Output the (x, y) coordinate of the center of the cell containing the given text.  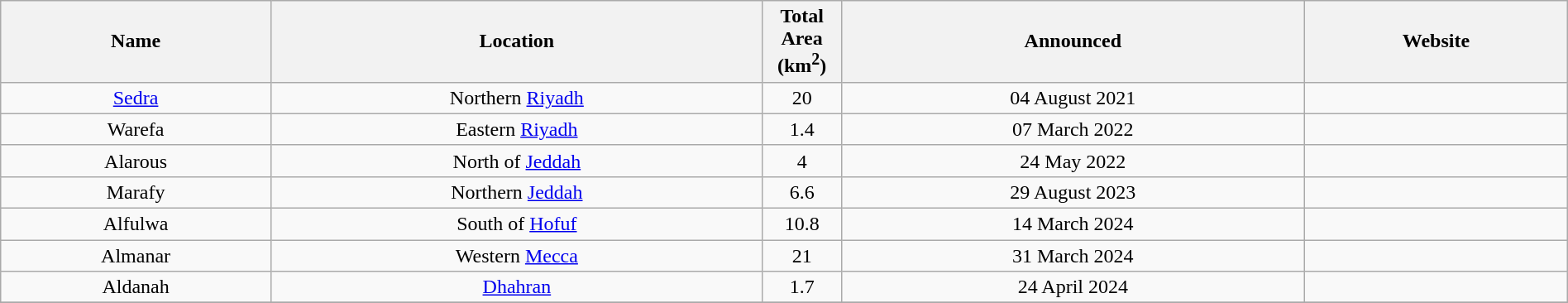
1.4 (802, 129)
1.7 (802, 287)
24 May 2022 (1073, 161)
Aldanah (136, 287)
Northern Jeddah (516, 192)
Website (1437, 41)
14 March 2024 (1073, 224)
Dhahran (516, 287)
Announced (1073, 41)
Alfulwa (136, 224)
Alarous (136, 161)
24 April 2024 (1073, 287)
Eastern Riyadh (516, 129)
6.6 (802, 192)
10.8 (802, 224)
07 March 2022 (1073, 129)
Location (516, 41)
Name (136, 41)
21 (802, 256)
Total Area (km2) (802, 41)
31 March 2024 (1073, 256)
Sedra (136, 98)
29 August 2023 (1073, 192)
Warefa (136, 129)
South of Hofuf (516, 224)
Western Mecca (516, 256)
4 (802, 161)
Marafy (136, 192)
Almanar (136, 256)
04 August 2021 (1073, 98)
North of Jeddah (516, 161)
20 (802, 98)
Northern Riyadh (516, 98)
